Locate the cell with the specified text and output its (X, Y) center coordinate. 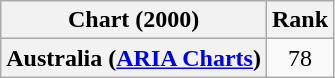
Rank (300, 20)
Australia (ARIA Charts) (134, 58)
78 (300, 58)
Chart (2000) (134, 20)
